Pinpoint the cell where the given text exists, returning its [x, y] midpoint coordinate. 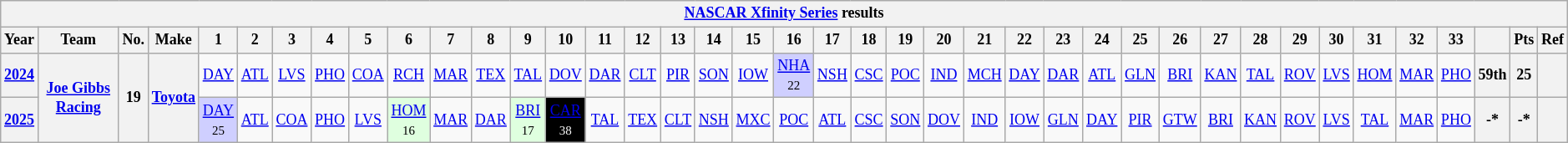
MXC [753, 120]
27 [1221, 40]
14 [713, 40]
20 [944, 40]
Year [20, 40]
GTW [1180, 120]
DAY25 [218, 120]
21 [984, 40]
28 [1261, 40]
2024 [20, 75]
2025 [20, 120]
16 [794, 40]
BRI17 [528, 120]
13 [678, 40]
3 [292, 40]
Joe Gibbs Racing [78, 97]
Toyota [174, 97]
24 [1102, 40]
33 [1456, 40]
NASCAR Xfinity Series results [784, 13]
59th [1493, 75]
NHA22 [794, 75]
31 [1374, 40]
15 [753, 40]
8 [491, 40]
29 [1299, 40]
12 [643, 40]
RCH [409, 75]
26 [1180, 40]
18 [868, 40]
HOM16 [409, 120]
10 [565, 40]
23 [1064, 40]
Make [174, 40]
32 [1417, 40]
11 [604, 40]
Team [78, 40]
22 [1024, 40]
17 [833, 40]
Pts [1525, 40]
2 [255, 40]
1 [218, 40]
30 [1336, 40]
7 [451, 40]
No. [134, 40]
MCH [984, 75]
6 [409, 40]
9 [528, 40]
CAR38 [565, 120]
5 [367, 40]
HOM [1374, 75]
4 [331, 40]
Ref [1553, 40]
